Capture the cell that displays the provided text and extract its (X, Y) central coordinate. 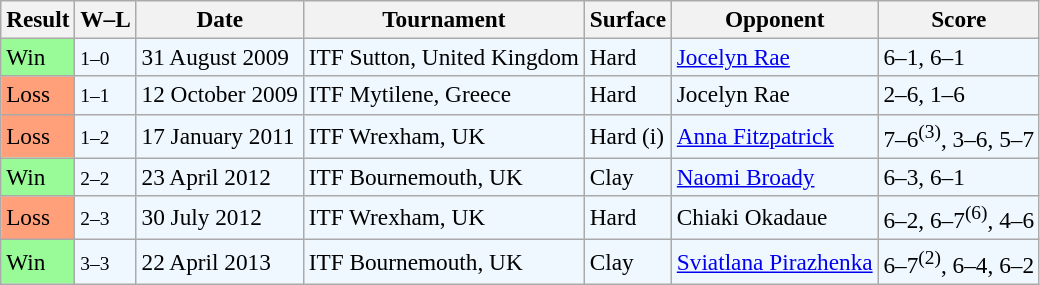
23 April 2012 (220, 177)
2–2 (106, 177)
17 January 2011 (220, 136)
1–2 (106, 136)
Naomi Broady (774, 177)
ITF Mytilene, Greece (444, 95)
31 August 2009 (220, 57)
22 April 2013 (220, 261)
3–3 (106, 261)
ITF Sutton, United Kingdom (444, 57)
6–7(2), 6–4, 6–2 (958, 261)
Opponent (774, 19)
30 July 2012 (220, 217)
Score (958, 19)
1–1 (106, 95)
6–3, 6–1 (958, 177)
Tournament (444, 19)
Hard (i) (628, 136)
Date (220, 19)
1–0 (106, 57)
Result (38, 19)
Surface (628, 19)
Chiaki Okadaue (774, 217)
Sviatlana Pirazhenka (774, 261)
6–2, 6–7(6), 4–6 (958, 217)
6–1, 6–1 (958, 57)
W–L (106, 19)
2–3 (106, 217)
2–6, 1–6 (958, 95)
12 October 2009 (220, 95)
7–6(3), 3–6, 5–7 (958, 136)
Anna Fitzpatrick (774, 136)
